Identify which cell holds the provided text, then report its (x, y) central coordinate. 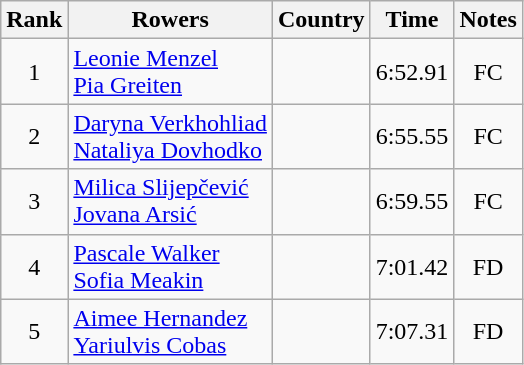
4 (34, 266)
1 (34, 72)
Rank (34, 20)
Leonie MenzelPia Greiten (170, 72)
Daryna VerkhohliadNataliya Dovhodko (170, 136)
Time (412, 20)
2 (34, 136)
Country (321, 20)
6:55.55 (412, 136)
7:01.42 (412, 266)
Notes (488, 20)
Milica SlijepčevićJovana Arsić (170, 202)
Aimee HernandezYariulvis Cobas (170, 332)
3 (34, 202)
Pascale WalkerSofia Meakin (170, 266)
6:52.91 (412, 72)
5 (34, 332)
Rowers (170, 20)
6:59.55 (412, 202)
7:07.31 (412, 332)
